Identify which cell holds the provided text, then report its (x, y) central coordinate. 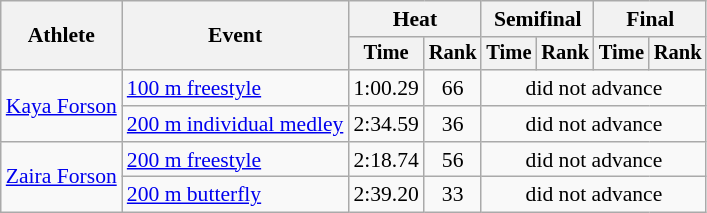
2:18.74 (386, 160)
200 m freestyle (236, 160)
200 m individual medley (236, 124)
36 (453, 124)
Semifinal (537, 19)
2:39.20 (386, 195)
66 (453, 88)
Zaira Forson (62, 178)
1:00.29 (386, 88)
33 (453, 195)
56 (453, 160)
Event (236, 36)
2:34.59 (386, 124)
Athlete (62, 36)
200 m butterfly (236, 195)
Final (650, 19)
100 m freestyle (236, 88)
Heat (414, 19)
Kaya Forson (62, 106)
